From the cell containing the given text, extract its center point as [X, Y] coordinate. 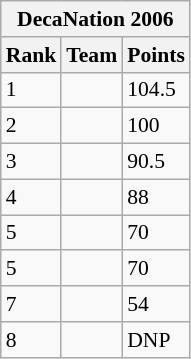
4 [32, 197]
Rank [32, 55]
Points [156, 55]
2 [32, 126]
100 [156, 126]
Team [92, 55]
7 [32, 304]
88 [156, 197]
DecaNation 2006 [96, 19]
3 [32, 162]
DNP [156, 340]
90.5 [156, 162]
104.5 [156, 90]
54 [156, 304]
1 [32, 90]
8 [32, 340]
